Find where the given text appears and provide that cell's center as [x, y] coordinate. 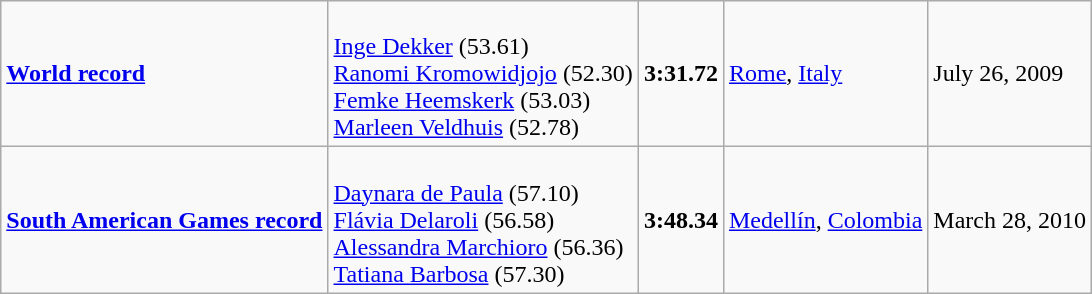
Daynara de Paula (57.10)Flávia Delaroli (56.58)Alessandra Marchioro (56.36)Tatiana Barbosa (57.30) [483, 220]
3:31.72 [680, 74]
Rome, Italy [825, 74]
Inge Dekker (53.61)Ranomi Kromowidjojo (52.30)Femke Heemskerk (53.03)Marleen Veldhuis (52.78) [483, 74]
3:48.34 [680, 220]
July 26, 2009 [1010, 74]
March 28, 2010 [1010, 220]
Medellín, Colombia [825, 220]
South American Games record [164, 220]
World record [164, 74]
